Provide the [x, y] coordinate of the cell's center where the given text is located.  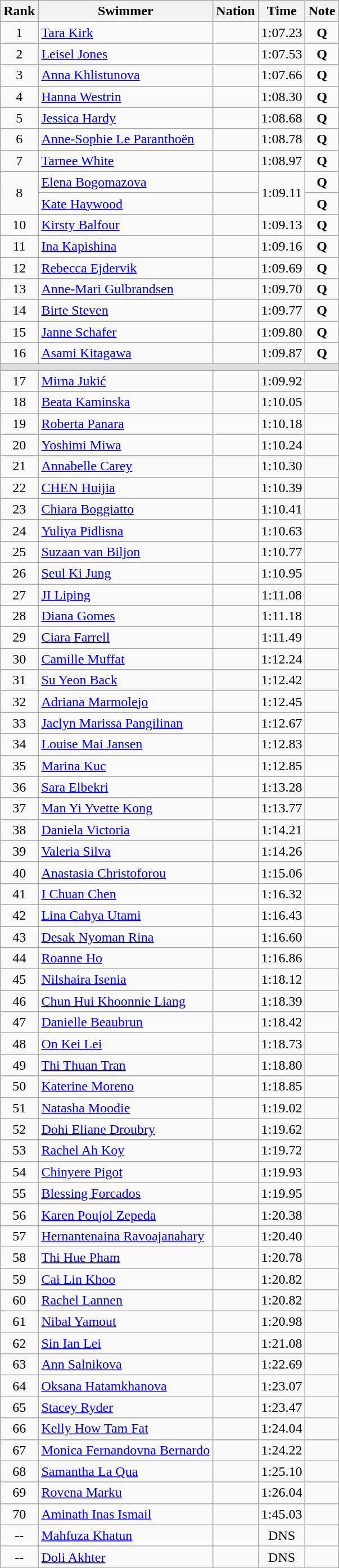
I Chuan Chen [126, 894]
17 [19, 381]
57 [19, 1236]
1:19.93 [282, 1172]
1:10.24 [282, 445]
1:23.07 [282, 1386]
24 [19, 530]
1:12.85 [282, 766]
1:16.60 [282, 937]
Anne-Sophie Le Paranthoën [126, 139]
Rebecca Ejdervik [126, 268]
58 [19, 1257]
Mirna Jukić [126, 381]
48 [19, 1044]
Su Yeon Back [126, 680]
10 [19, 225]
26 [19, 573]
Suzaan van Biljon [126, 552]
1:24.04 [282, 1429]
52 [19, 1129]
18 [19, 402]
Ina Kapishina [126, 246]
1:20.38 [282, 1215]
Roberta Panara [126, 424]
Adriana Marmolejo [126, 702]
Kelly How Tam Fat [126, 1429]
Janne Schafer [126, 332]
43 [19, 937]
69 [19, 1493]
47 [19, 1022]
1:10.63 [282, 530]
1:26.04 [282, 1493]
6 [19, 139]
38 [19, 830]
1:09.11 [282, 193]
Nation [236, 11]
Swimmer [126, 11]
1:09.77 [282, 311]
20 [19, 445]
1:25.10 [282, 1471]
1:12.83 [282, 744]
33 [19, 723]
Man Yi Yvette Kong [126, 808]
1:16.32 [282, 894]
46 [19, 1001]
Leisel Jones [126, 54]
1:10.39 [282, 488]
Ann Salnikova [126, 1365]
Stacey Ryder [126, 1407]
1:08.30 [282, 97]
1:19.95 [282, 1193]
56 [19, 1215]
Chiara Boggiatto [126, 509]
Kirsty Balfour [126, 225]
Monica Fernandovna Bernardo [126, 1450]
61 [19, 1322]
22 [19, 488]
1:08.78 [282, 139]
1:09.80 [282, 332]
45 [19, 980]
1:07.53 [282, 54]
50 [19, 1087]
JI Liping [126, 595]
1:07.23 [282, 33]
Marina Kuc [126, 766]
1:15.06 [282, 872]
Sin Ian Lei [126, 1343]
37 [19, 808]
Louise Mai Jansen [126, 744]
60 [19, 1301]
Sara Elbekri [126, 787]
1:20.78 [282, 1257]
Desak Nyoman Rina [126, 937]
23 [19, 509]
44 [19, 958]
16 [19, 353]
1:09.69 [282, 268]
Anastasia Christoforou [126, 872]
Annabelle Carey [126, 466]
Nibal Yamout [126, 1322]
68 [19, 1471]
1:09.87 [282, 353]
41 [19, 894]
Dohi Eliane Droubry [126, 1129]
51 [19, 1108]
1:19.62 [282, 1129]
1:08.97 [282, 161]
Thi Hue Pham [126, 1257]
1:24.22 [282, 1450]
53 [19, 1151]
55 [19, 1193]
67 [19, 1450]
1:11.49 [282, 638]
Mahfuza Khatun [126, 1535]
1:18.80 [282, 1065]
Natasha Moodie [126, 1108]
1:21.08 [282, 1343]
1:18.12 [282, 980]
Asami Kitagawa [126, 353]
1:11.08 [282, 595]
Daniela Victoria [126, 830]
1:12.67 [282, 723]
1:19.72 [282, 1151]
Camille Muffat [126, 659]
14 [19, 311]
Blessing Forcados [126, 1193]
1:18.73 [282, 1044]
54 [19, 1172]
15 [19, 332]
36 [19, 787]
Nilshaira Isenia [126, 980]
1:10.77 [282, 552]
1 [19, 33]
66 [19, 1429]
Anna Khlistunova [126, 75]
1:12.45 [282, 702]
1:13.28 [282, 787]
Chinyere Pigot [126, 1172]
Hanna Westrin [126, 97]
27 [19, 595]
1:23.47 [282, 1407]
13 [19, 289]
30 [19, 659]
1:11.18 [282, 616]
63 [19, 1365]
1:18.85 [282, 1087]
12 [19, 268]
Beata Kaminska [126, 402]
34 [19, 744]
25 [19, 552]
Time [282, 11]
31 [19, 680]
Hernantenaina Ravoajanahary [126, 1236]
70 [19, 1514]
1:19.02 [282, 1108]
Danielle Beaubrun [126, 1022]
65 [19, 1407]
32 [19, 702]
1:10.05 [282, 402]
Samantha La Qua [126, 1471]
1:09.16 [282, 246]
1:10.18 [282, 424]
1:45.03 [282, 1514]
Roanne Ho [126, 958]
Jessica Hardy [126, 118]
1:09.92 [282, 381]
Note [322, 11]
1:12.42 [282, 680]
Doli Akhter [126, 1557]
Birte Steven [126, 311]
29 [19, 638]
Ciara Farrell [126, 638]
Seul Ki Jung [126, 573]
Cai Lin Khoo [126, 1279]
64 [19, 1386]
Elena Bogomazova [126, 182]
Chun Hui Khoonnie Liang [126, 1001]
Katerine Moreno [126, 1087]
1:22.69 [282, 1365]
1:20.98 [282, 1322]
CHEN Huijia [126, 488]
62 [19, 1343]
7 [19, 161]
Rachel Lannen [126, 1301]
1:09.70 [282, 289]
Diana Gomes [126, 616]
2 [19, 54]
35 [19, 766]
1:12.24 [282, 659]
1:09.13 [282, 225]
1:16.43 [282, 915]
59 [19, 1279]
Aminath Inas Ismail [126, 1514]
Rovena Marku [126, 1493]
49 [19, 1065]
Rank [19, 11]
1:18.39 [282, 1001]
Tara Kirk [126, 33]
40 [19, 872]
4 [19, 97]
On Kei Lei [126, 1044]
3 [19, 75]
5 [19, 118]
11 [19, 246]
Oksana Hatamkhanova [126, 1386]
1:10.30 [282, 466]
1:20.40 [282, 1236]
Jaclyn Marissa Pangilinan [126, 723]
Yuliya Pidlisna [126, 530]
28 [19, 616]
1:16.86 [282, 958]
8 [19, 193]
Thi Thuan Tran [126, 1065]
1:10.41 [282, 509]
1:10.95 [282, 573]
1:08.68 [282, 118]
1:07.66 [282, 75]
1:13.77 [282, 808]
Kate Haywood [126, 203]
Tarnee White [126, 161]
19 [19, 424]
Lina Cahya Utami [126, 915]
Rachel Ah Koy [126, 1151]
1:18.42 [282, 1022]
Anne-Mari Gulbrandsen [126, 289]
21 [19, 466]
Karen Poujol Zepeda [126, 1215]
42 [19, 915]
39 [19, 851]
Valeria Silva [126, 851]
1:14.21 [282, 830]
1:14.26 [282, 851]
Yoshimi Miwa [126, 445]
